From the cell containing the given text, extract its center point as (X, Y) coordinate. 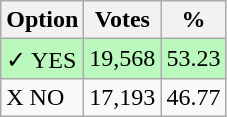
Option (42, 20)
53.23 (194, 59)
46.77 (194, 97)
✓ YES (42, 59)
Votes (122, 20)
% (194, 20)
19,568 (122, 59)
X NO (42, 97)
17,193 (122, 97)
